Capture the cell that displays the provided text and extract its (x, y) central coordinate. 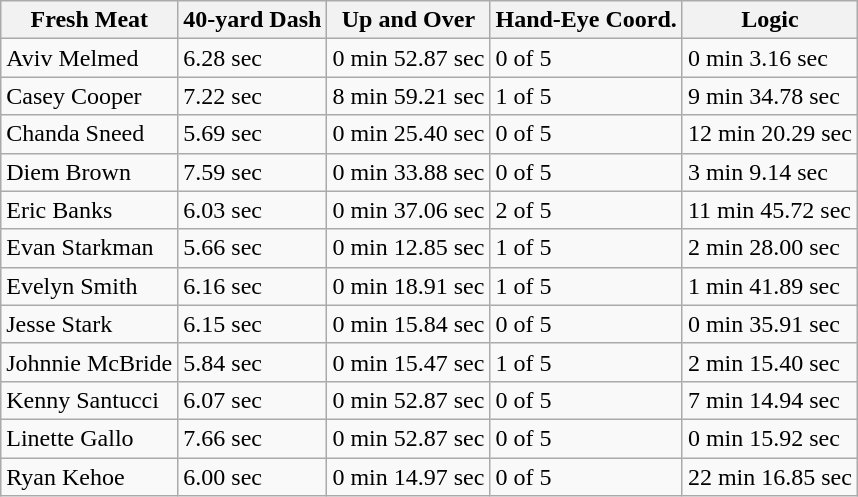
Diem Brown (90, 172)
11 min 45.72 sec (770, 210)
8 min 59.21 sec (408, 96)
0 min 18.91 sec (408, 286)
Ryan Kehoe (90, 477)
22 min 16.85 sec (770, 477)
7 min 14.94 sec (770, 400)
Chanda Sneed (90, 134)
Evan Starkman (90, 248)
40-yard Dash (252, 20)
6.00 sec (252, 477)
Up and Over (408, 20)
9 min 34.78 sec (770, 96)
2 min 28.00 sec (770, 248)
0 min 35.91 sec (770, 324)
0 min 25.40 sec (408, 134)
6.15 sec (252, 324)
7.66 sec (252, 438)
0 min 14.97 sec (408, 477)
5.66 sec (252, 248)
0 min 37.06 sec (408, 210)
Hand-Eye Coord. (586, 20)
0 min 3.16 sec (770, 58)
5.69 sec (252, 134)
6.03 sec (252, 210)
2 min 15.40 sec (770, 362)
12 min 20.29 sec (770, 134)
5.84 sec (252, 362)
Linette Gallo (90, 438)
Eric Banks (90, 210)
3 min 9.14 sec (770, 172)
Casey Cooper (90, 96)
Jesse Stark (90, 324)
Kenny Santucci (90, 400)
Aviv Melmed (90, 58)
6.07 sec (252, 400)
7.22 sec (252, 96)
6.28 sec (252, 58)
0 min 15.47 sec (408, 362)
Logic (770, 20)
Evelyn Smith (90, 286)
Fresh Meat (90, 20)
0 min 15.84 sec (408, 324)
6.16 sec (252, 286)
1 min 41.89 sec (770, 286)
7.59 sec (252, 172)
0 min 33.88 sec (408, 172)
0 min 15.92 sec (770, 438)
0 min 12.85 sec (408, 248)
Johnnie McBride (90, 362)
2 of 5 (586, 210)
